Capture the cell that displays the provided text and extract its (x, y) central coordinate. 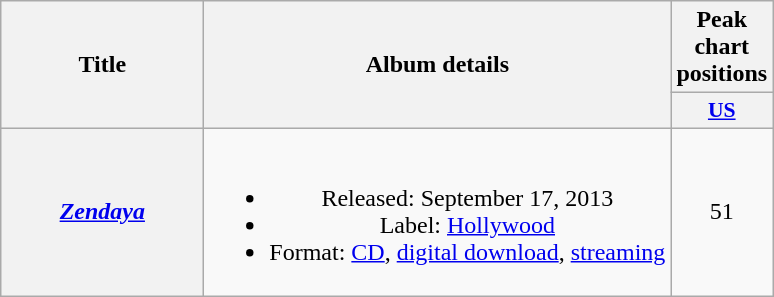
Album details (438, 65)
Zendaya (102, 212)
Title (102, 65)
51 (722, 212)
Released: September 17, 2013Label: HollywoodFormat: CD, digital download, streaming (438, 212)
US (722, 111)
Peakchartpositions (722, 47)
